Find where the given text appears and provide that cell's center as (x, y) coordinate. 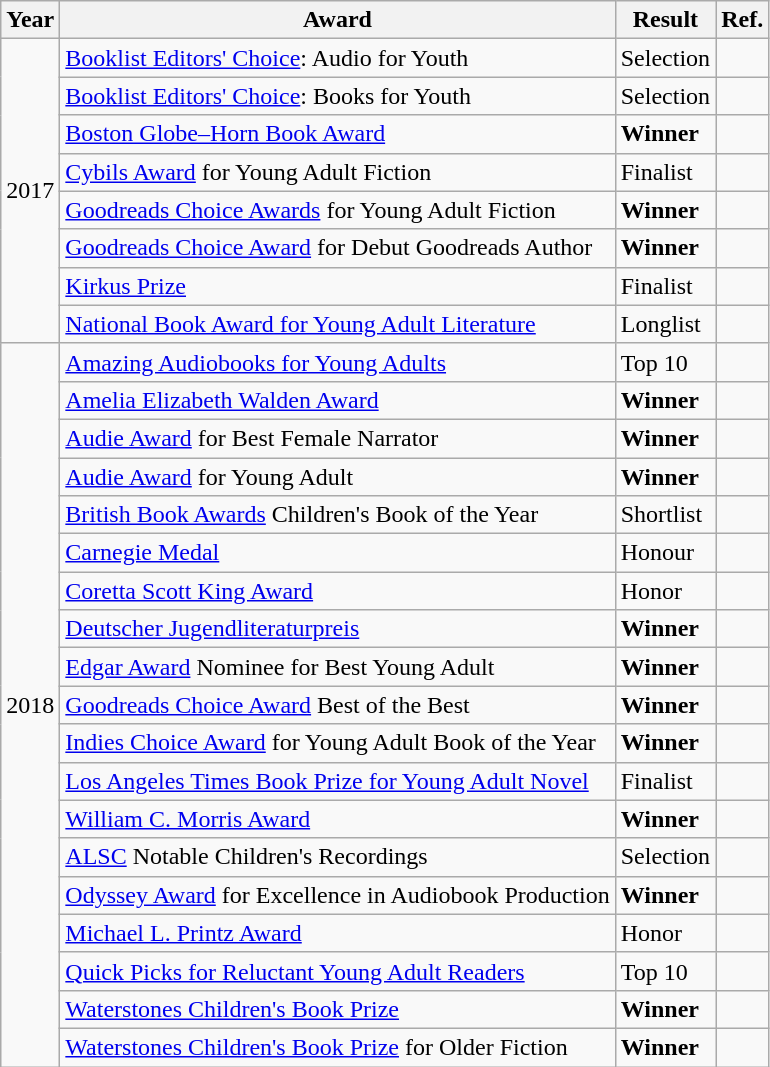
Michael L. Printz Award (338, 933)
William C. Morris Award (338, 819)
Amazing Audiobooks for Young Adults (338, 362)
Waterstones Children's Book Prize (338, 1009)
Edgar Award Nominee for Best Young Adult (338, 667)
Audie Award for Best Female Narrator (338, 438)
Ref. (742, 20)
Boston Globe–Horn Book Award (338, 134)
Year (30, 20)
British Book Awards Children's Book of the Year (338, 515)
Amelia Elizabeth Walden Award (338, 400)
Odyssey Award for Excellence in Audiobook Production (338, 895)
ALSC Notable Children's Recordings (338, 857)
Award (338, 20)
Indies Choice Award for Young Adult Book of the Year (338, 743)
Coretta Scott King Award (338, 591)
2017 (30, 191)
Shortlist (665, 515)
Honour (665, 553)
Result (665, 20)
Audie Award for Young Adult (338, 477)
National Book Award for Young Adult Literature (338, 324)
Booklist Editors' Choice: Audio for Youth (338, 58)
Los Angeles Times Book Prize for Young Adult Novel (338, 781)
Waterstones Children's Book Prize for Older Fiction (338, 1047)
Carnegie Medal (338, 553)
Deutscher Jugendliteraturpreis (338, 629)
Longlist (665, 324)
Kirkus Prize (338, 286)
Goodreads Choice Awards for Young Adult Fiction (338, 210)
Goodreads Choice Award for Debut Goodreads Author (338, 248)
Cybils Award for Young Adult Fiction (338, 172)
Booklist Editors' Choice: Books for Youth (338, 96)
2018 (30, 704)
Quick Picks for Reluctant Young Adult Readers (338, 971)
Goodreads Choice Award Best of the Best (338, 705)
